Return (X, Y) of the center of cell containing provided text 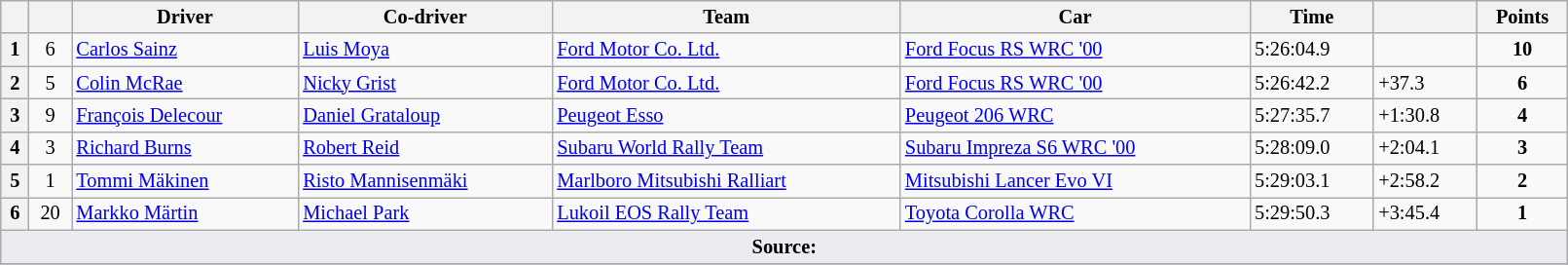
Markko Märtin (185, 213)
Car (1075, 17)
Tommi Mäkinen (185, 181)
Co-driver (424, 17)
5:26:42.2 (1312, 83)
Mitsubishi Lancer Evo VI (1075, 181)
Peugeot 206 WRC (1075, 115)
Lukoil EOS Rally Team (726, 213)
Michael Park (424, 213)
+37.3 (1425, 83)
Source: (784, 246)
+2:04.1 (1425, 148)
Team (726, 17)
+1:30.8 (1425, 115)
Richard Burns (185, 148)
+2:58.2 (1425, 181)
Toyota Corolla WRC (1075, 213)
5:29:50.3 (1312, 213)
Colin McRae (185, 83)
Carlos Sainz (185, 50)
20 (51, 213)
Peugeot Esso (726, 115)
5:26:04.9 (1312, 50)
Subaru World Rally Team (726, 148)
Marlboro Mitsubishi Ralliart (726, 181)
Robert Reid (424, 148)
François Delecour (185, 115)
Driver (185, 17)
10 (1522, 50)
5:29:03.1 (1312, 181)
Daniel Grataloup (424, 115)
9 (51, 115)
Risto Mannisenmäki (424, 181)
Subaru Impreza S6 WRC '00 (1075, 148)
+3:45.4 (1425, 213)
Luis Moya (424, 50)
Nicky Grist (424, 83)
Points (1522, 17)
5:27:35.7 (1312, 115)
Time (1312, 17)
5:28:09.0 (1312, 148)
